Return the [X, Y] coordinate for the center point of the cell that contains the specified text.  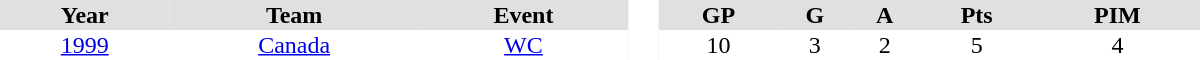
10 [718, 45]
Event [524, 15]
5 [976, 45]
4 [1118, 45]
Year [85, 15]
2 [885, 45]
PIM [1118, 15]
GP [718, 15]
WC [524, 45]
3 [815, 45]
Pts [976, 15]
A [885, 15]
G [815, 15]
Canada [294, 45]
1999 [85, 45]
Team [294, 15]
